Detect which cell encompasses the target text, then output its [X, Y] center coordinate. 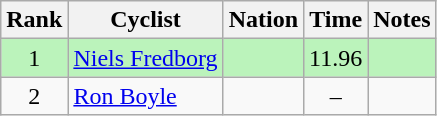
Nation [263, 20]
– [336, 96]
Rank [34, 20]
11.96 [336, 58]
Niels Fredborg [146, 58]
Notes [402, 20]
1 [34, 58]
Cyclist [146, 20]
Time [336, 20]
Ron Boyle [146, 96]
2 [34, 96]
